Find where the given text appears and provide that cell's center as (X, Y) coordinate. 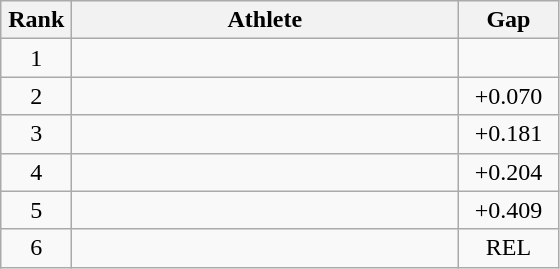
+0.204 (508, 172)
+0.409 (508, 210)
1 (36, 58)
Rank (36, 20)
3 (36, 134)
Athlete (265, 20)
6 (36, 248)
REL (508, 248)
Gap (508, 20)
4 (36, 172)
5 (36, 210)
2 (36, 96)
+0.070 (508, 96)
+0.181 (508, 134)
